From the cell containing the given text, extract its center point as (X, Y) coordinate. 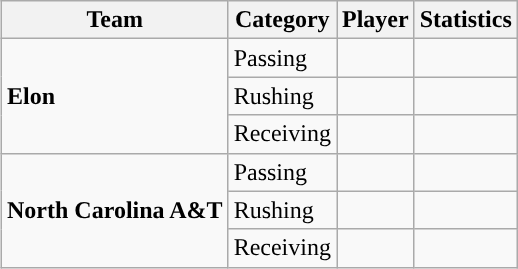
North Carolina A&T (114, 210)
Statistics (466, 20)
Category (282, 20)
Elon (114, 96)
Team (114, 20)
Player (375, 20)
